Identify which cell holds the provided text, then report its [X, Y] central coordinate. 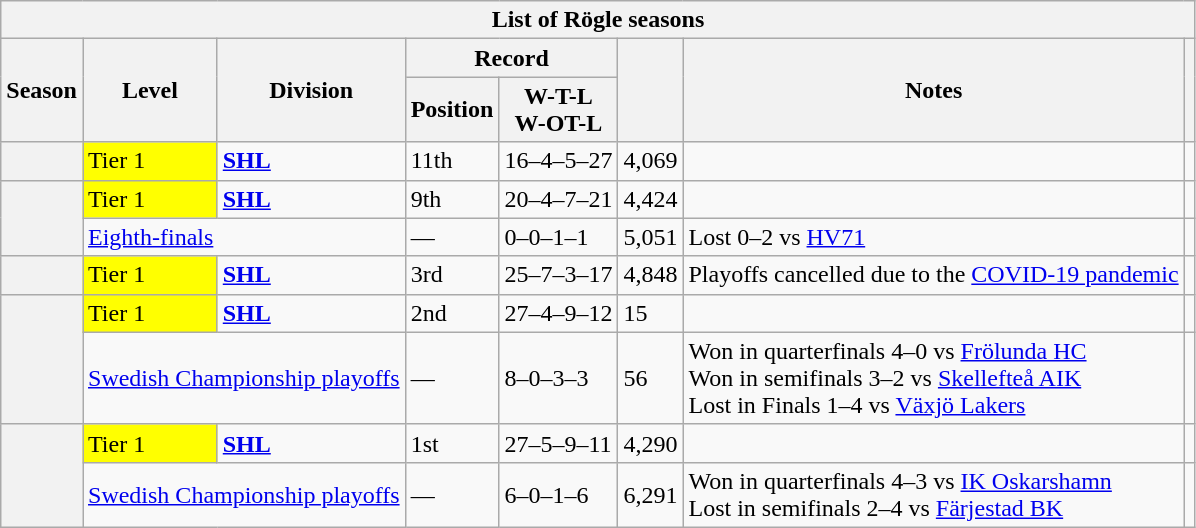
Won in quarterfinals 4–0 vs Frölunda HC Won in semifinals 3–2 vs Skellefteå AIK Lost in Finals 1–4 vs Växjö Lakers [934, 378]
Notes [934, 90]
Division [311, 90]
4,069 [650, 161]
Eighth-finals [244, 237]
Level [150, 90]
Record [512, 58]
4,290 [650, 443]
Won in quarterfinals 4–3 vs IK Oskarshamn Lost in semifinals 2–4 vs Färjestad BK [934, 494]
20–4–7–21 [558, 199]
5,051 [650, 237]
1st [452, 443]
15 [650, 313]
Lost 0–2 vs HV71 [934, 237]
6,291 [650, 494]
27–5–9–11 [558, 443]
11th [452, 161]
List of Rögle seasons [598, 20]
W-T-LW-OT-L [558, 110]
6–0–1–6 [558, 494]
Season [42, 90]
2nd [452, 313]
25–7–3–17 [558, 275]
Position [452, 110]
0–0–1–1 [558, 237]
4,848 [650, 275]
4,424 [650, 199]
Playoffs cancelled due to the COVID-19 pandemic [934, 275]
9th [452, 199]
16–4–5–27 [558, 161]
3rd [452, 275]
8–0–3–3 [558, 378]
56 [650, 378]
27–4–9–12 [558, 313]
